Return [X, Y] of the center of cell containing provided text 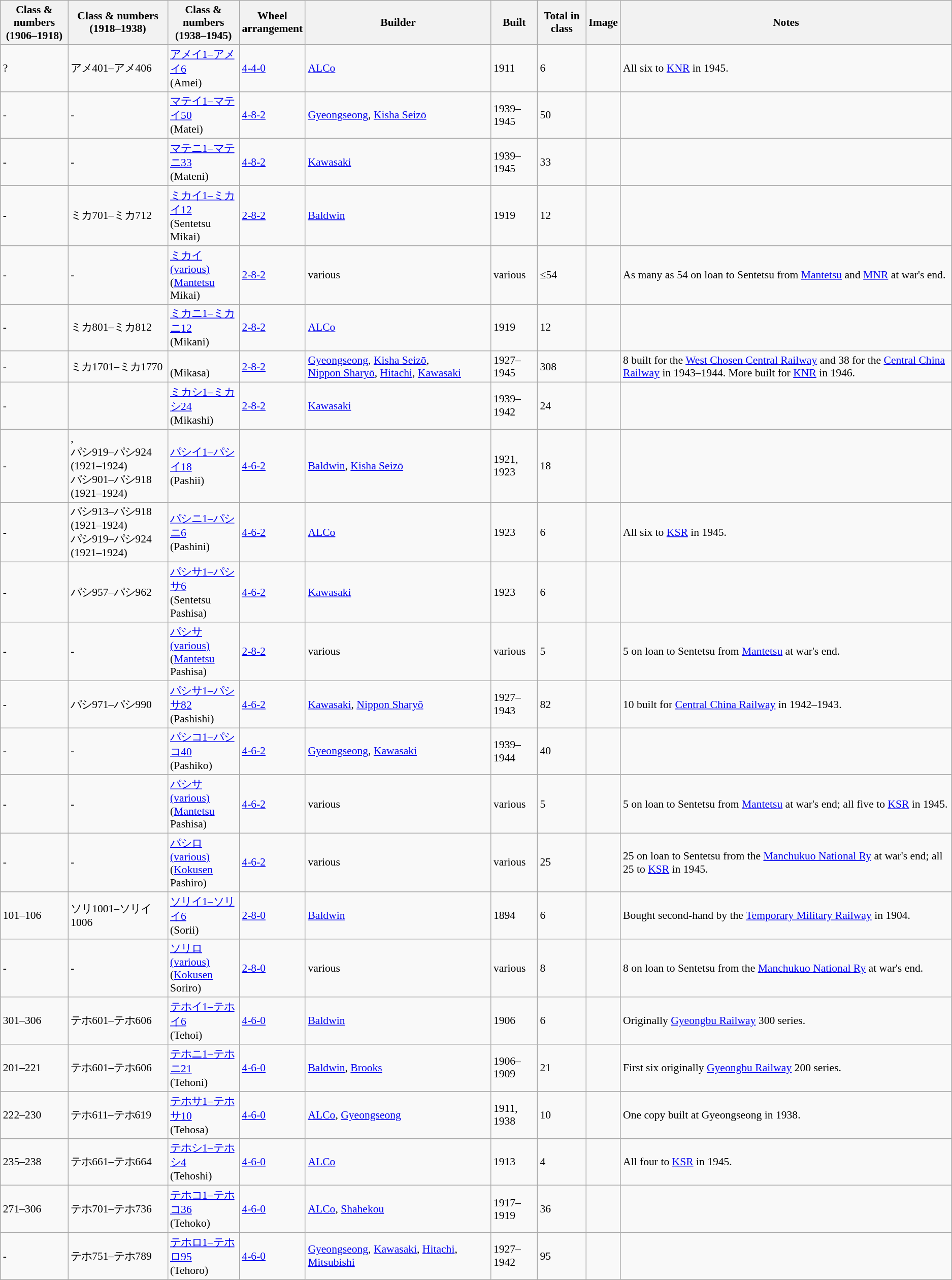
Built [514, 22]
Notes [786, 22]
Class & numbers(1918–1938) [118, 22]
25 [562, 862]
All four to KSR in 1945. [786, 1162]
1911, 1938 [514, 1115]
テホ611–テホ619 [118, 1115]
ソリ1001–ソリイ1006 [118, 915]
テホシ1–テホシ4(Tehoshi) [203, 1162]
10 [562, 1115]
ミカシ1–ミカシ24(Mikashi) [203, 406]
82 [562, 704]
Gyeongseong, Kisha Seizō [398, 115]
パシサ1–パシサ82(Pashishi) [203, 704]
ソリロ (various)(Kokusen Soriro) [203, 968]
ソリイ1–ソリイ6(Sorii) [203, 915]
パシイ1–パシイ18(Pashii) [203, 466]
4-4-0 [272, 68]
8 built for the West Chosen Central Railway and 38 for the Central China Railway in 1943–1944. More built for KNR in 1946. [786, 367]
Gyeongseong, Kisha Seizō, Nippon Sharyō, Hitachi, Kawasaki [398, 367]
Kawasaki, Nippon Sharyō [398, 704]
≤54 [562, 275]
1906–1909 [514, 1068]
301–306 [35, 1021]
テホロ1–テホロ95(Tehoro) [203, 1257]
Builder [398, 22]
テホ701–テホ736 [118, 1209]
ミカイ1–ミカイ12(Sentetsu Mikai) [203, 216]
? [35, 68]
All six to KNR in 1945. [786, 68]
40 [562, 752]
Image [603, 22]
パシ913–パシ918 (1921–1924)パシ919–パシ924 (1921–1924) [118, 532]
,パシ919–パシ924 (1921–1924)パシ901–パシ918 (1921–1924) [118, 466]
ALCo, Shahekou [398, 1209]
1921, 1923 [514, 466]
24 [562, 406]
Wheelarrangement [272, 22]
ミカ701–ミカ712 [118, 216]
テホコ1–テホコ36(Tehoko) [203, 1209]
アメ401–アメ406 [118, 68]
パシコ1–パシコ40(Pashiko) [203, 752]
8 [562, 968]
テホサ1–テホサ10(Tehosa) [203, 1115]
1939–1942 [514, 406]
21 [562, 1068]
Total in class [562, 22]
10 built for Central China Railway in 1942–1943. [786, 704]
Originally Gyeongbu Railway 300 series. [786, 1021]
50 [562, 115]
8 on loan to Sentetsu from the Manchukuo National Ry at war's end. [786, 968]
222–230 [35, 1115]
As many as 54 on loan to Sentetsu from Mantetsu and MNR at war's end. [786, 275]
First six originally Gyeongbu Railway 200 series. [786, 1068]
1913 [514, 1162]
Bought second-hand by the Temporary Military Railway in 1904. [786, 915]
Class & numbers(1906–1918) [35, 22]
パシ971–パシ990 [118, 704]
パシ957–パシ962 [118, 592]
マテニ1–マテニ33(Mateni) [203, 163]
One copy built at Gyeongseong in 1938. [786, 1115]
271–306 [35, 1209]
パシニ1–パシニ6(Pashini) [203, 532]
1906 [514, 1021]
Gyeongseong, Kawasaki, Hitachi, Mitsubishi [398, 1257]
5 on loan to Sentetsu from Mantetsu at war's end; all five to KSR in 1945. [786, 805]
1894 [514, 915]
ミカイ (various)(Mantetsu Mikai) [203, 275]
Class & numbers(1938–1945) [203, 22]
テホニ1–テホニ21(Tehoni) [203, 1068]
ミカ801–ミカ812 [118, 328]
パシサ1–パシサ6(Sentetsu Pashisa) [203, 592]
テホ751–テホ789 [118, 1257]
308 [562, 367]
201–221 [35, 1068]
ミカ1701–ミカ1770 [118, 367]
アメイ1–アメイ6(Amei) [203, 68]
マテイ1–マテイ50(Matei) [203, 115]
101–106 [35, 915]
36 [562, 1209]
4 [562, 1162]
テホ661–テホ664 [118, 1162]
235–238 [35, 1162]
95 [562, 1257]
1927–1945 [514, 367]
1927–1942 [514, 1257]
All six to KSR in 1945. [786, 532]
25 on loan to Sentetsu from the Manchukuo National Ry at war's end; all 25 to KSR in 1945. [786, 862]
1911 [514, 68]
Baldwin, Kisha Seizō [398, 466]
(Mikasa) [203, 367]
1927–1943 [514, 704]
ALCo, Gyeongseong [398, 1115]
ミカニ1–ミカニ12(Mikani) [203, 328]
33 [562, 163]
Baldwin, Brooks [398, 1068]
18 [562, 466]
テホイ1–テホイ6(Tehoi) [203, 1021]
5 on loan to Sentetsu from Mantetsu at war's end. [786, 651]
1939–1944 [514, 752]
1917–1919 [514, 1209]
Gyeongseong, Kawasaki [398, 752]
パシロ (various)(Kokusen Pashiro) [203, 862]
